For the text-containing cell, return its midpoint in (x, y) coordinate format. 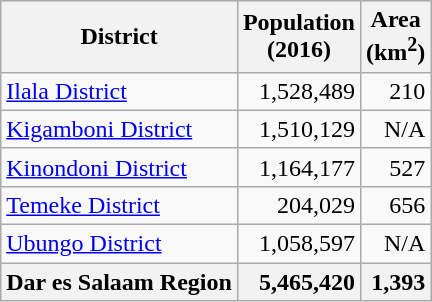
Temeke District (120, 205)
Kigamboni District (120, 129)
527 (395, 167)
Population(2016) (298, 37)
Area(km2) (395, 37)
1,393 (395, 282)
Dar es Salaam Region (120, 282)
1,058,597 (298, 244)
Kinondoni District (120, 167)
210 (395, 91)
Ilala District (120, 91)
656 (395, 205)
5,465,420 (298, 282)
204,029 (298, 205)
1,510,129 (298, 129)
Ubungo District (120, 244)
1,528,489 (298, 91)
1,164,177 (298, 167)
District (120, 37)
